Output the [x, y] coordinate of the center of the cell containing the given text.  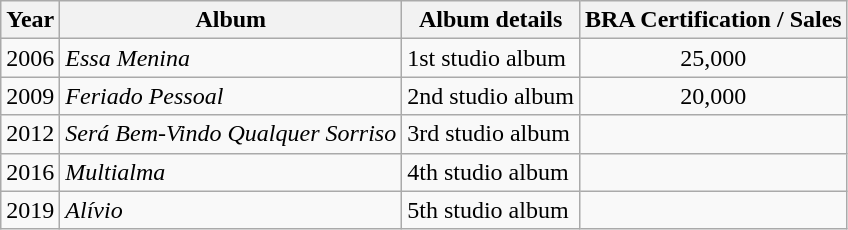
2nd studio album [491, 96]
BRA Certification / Sales [713, 20]
Album [231, 20]
Feriado Pessoal [231, 96]
2016 [30, 172]
Alívio [231, 210]
2009 [30, 96]
3rd studio album [491, 134]
Será Bem-Vindo Qualquer Sorriso [231, 134]
4th studio album [491, 172]
Album details [491, 20]
5th studio album [491, 210]
25,000 [713, 58]
2006 [30, 58]
Multialma [231, 172]
20,000 [713, 96]
Essa Menina [231, 58]
2012 [30, 134]
Year [30, 20]
2019 [30, 210]
1st studio album [491, 58]
